Extract the [x, y] coordinate from the center of the cell holding the provided text.  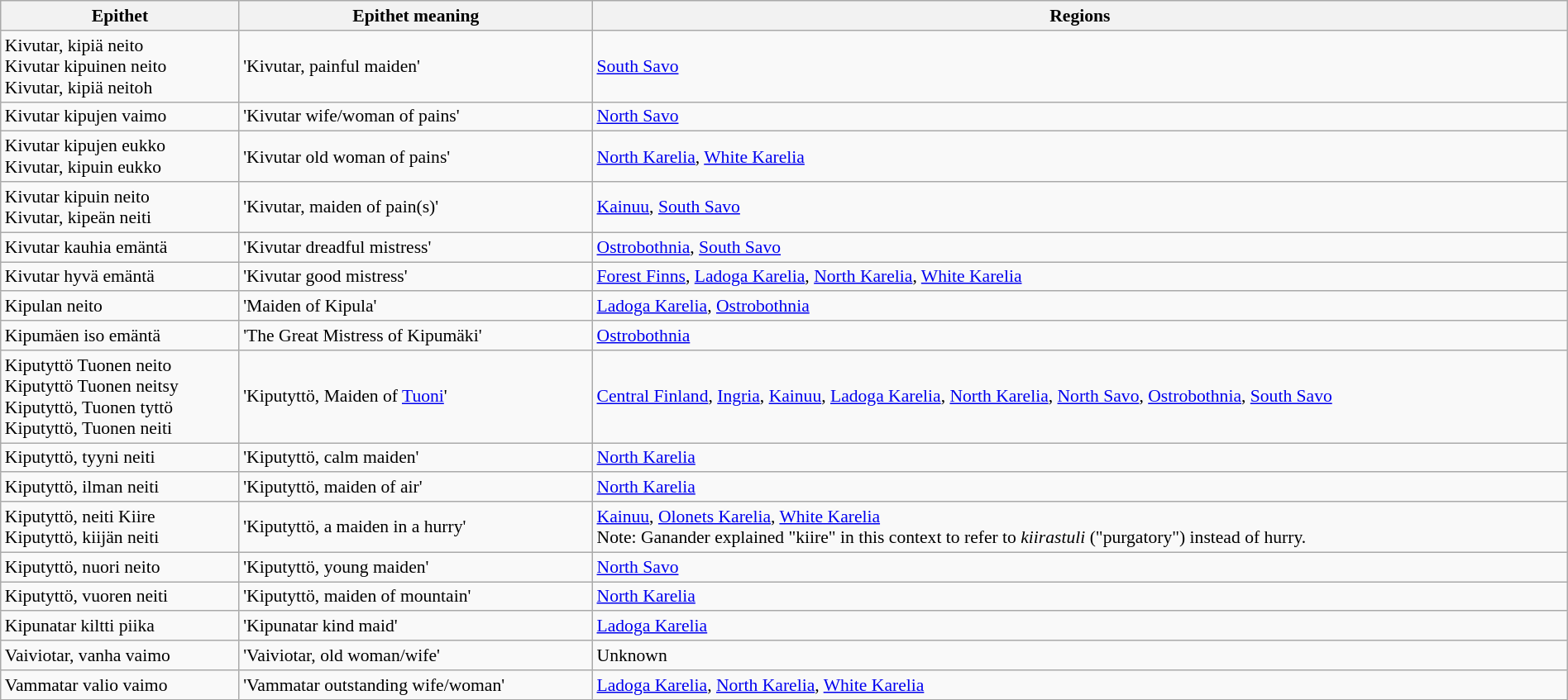
Epithet [120, 16]
South Savo [1080, 66]
Kivutar kauhia emäntä [120, 247]
Kiputyttö, neiti KiireKiputyttö, kiijän neiti [120, 527]
'Kivutar, maiden of pain(s)' [415, 207]
'Maiden of Kipula' [415, 307]
Kipumäen iso emäntä [120, 336]
Kiputyttö, tyyni neiti [120, 458]
Epithet meaning [415, 16]
'Kiputyttö, maiden of air' [415, 488]
'Vaiviotar, old woman/wife' [415, 655]
'Kivutar good mistress' [415, 277]
Kivutar, kipiä neitoKivutar kipuinen neitoKivutar, kipiä neitoh [120, 66]
Ladoga Karelia, Ostrobothnia [1080, 307]
'Kiputyttö, Maiden of Tuoni' [415, 397]
Central Finland, Ingria, Kainuu, Ladoga Karelia, North Karelia, North Savo, Ostrobothnia, South Savo [1080, 397]
Kivutar kipuin neitoKivutar, kipeän neiti [120, 207]
Forest Finns, Ladoga Karelia, North Karelia, White Karelia [1080, 277]
Ostrobothnia [1080, 336]
Kivutar hyvä emäntä [120, 277]
'Kiputyttö, calm maiden' [415, 458]
Kiputyttö, nuori neito [120, 567]
Regions [1080, 16]
Ladoga Karelia, North Karelia, White Karelia [1080, 685]
Ladoga Karelia [1080, 626]
Kiputyttö, vuoren neiti [120, 597]
Ostrobothnia, South Savo [1080, 247]
'Vammatar outstanding wife/woman' [415, 685]
Vaiviotar, vanha vaimo [120, 655]
'Kivutar, painful maiden' [415, 66]
Kiputyttö, ilman neiti [120, 488]
'Kipunatar kind maid' [415, 626]
Kiputyttö Tuonen neitoKiputyttö Tuonen neitsyKiputyttö, Tuonen tyttöKiputyttö, Tuonen neiti [120, 397]
Kainuu, Olonets Karelia, White KareliaNote: Ganander explained "kiire" in this context to refer to kiirastuli ("purgatory") instead of hurry. [1080, 527]
'Kivutar old woman of pains' [415, 157]
'Kiputyttö, a maiden in a hurry' [415, 527]
Kivutar kipujen vaimo [120, 117]
'Kivutar dreadful mistress' [415, 247]
Unknown [1080, 655]
Kainuu, South Savo [1080, 207]
'Kivutar wife/woman of pains' [415, 117]
'The Great Mistress of Kipumäki' [415, 336]
Vammatar valio vaimo [120, 685]
North Karelia, White Karelia [1080, 157]
'Kiputyttö, maiden of mountain' [415, 597]
Kipulan neito [120, 307]
'Kiputyttö, young maiden' [415, 567]
Kipunatar kiltti piika [120, 626]
Kivutar kipujen eukkoKivutar, kipuin eukko [120, 157]
